Find where the given text appears and provide that cell's center as (x, y) coordinate. 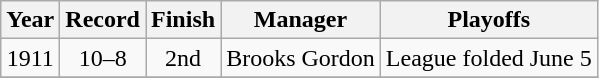
Year (30, 20)
10–8 (103, 58)
League folded June 5 (488, 58)
Record (103, 20)
Playoffs (488, 20)
Brooks Gordon (301, 58)
Finish (184, 20)
Manager (301, 20)
1911 (30, 58)
2nd (184, 58)
